Capture the cell that displays the provided text and extract its (x, y) central coordinate. 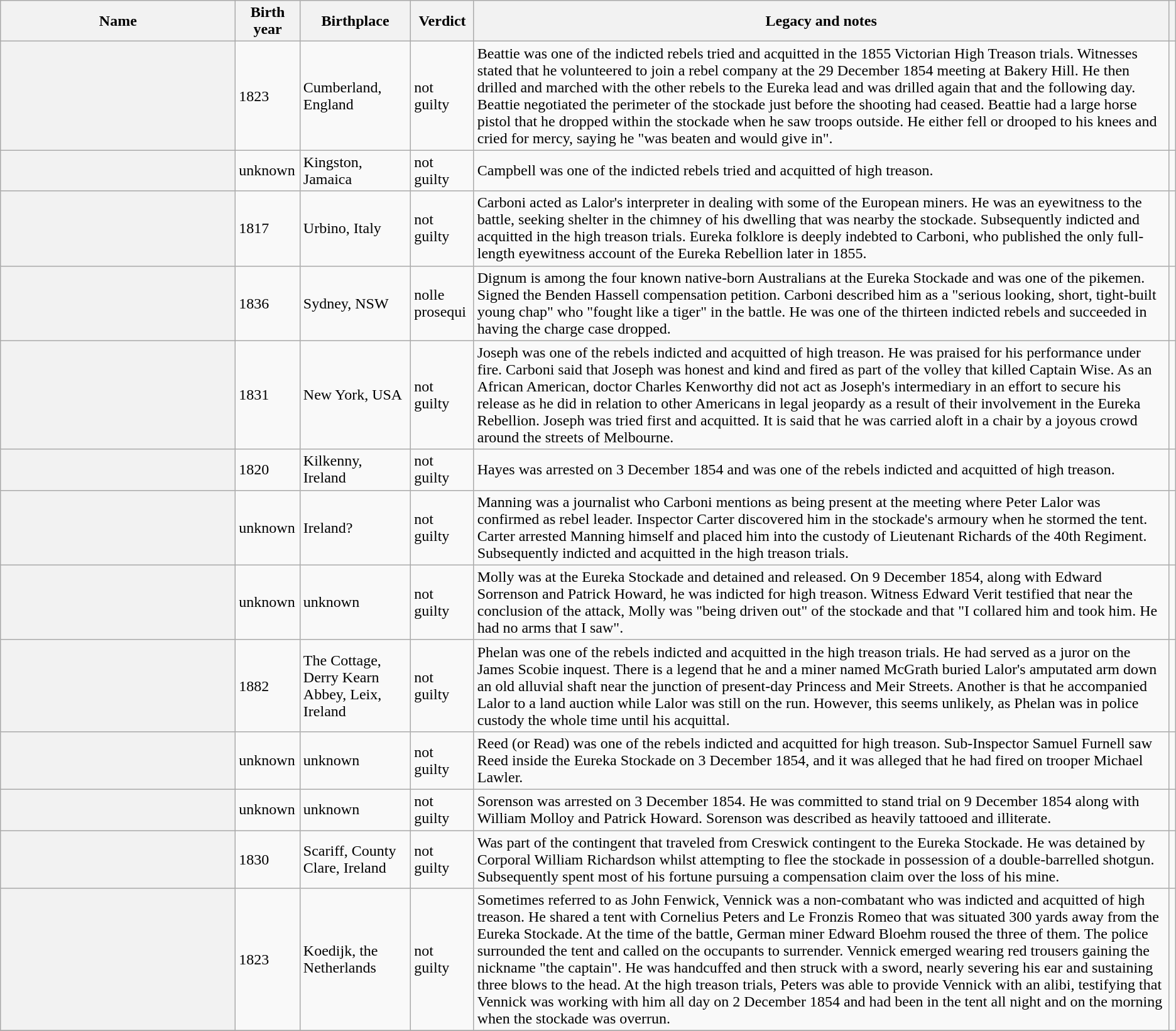
Verdict (442, 21)
1831 (268, 395)
Cumberland, England (355, 95)
nolle prosequi (442, 303)
Hayes was arrested on 3 December 1854 and was one of the rebels indicted and acquitted of high treason. (821, 470)
Kingston, Jamaica (355, 171)
1820 (268, 470)
Scariff, County Clare, Ireland (355, 859)
Ireland? (355, 528)
Birth year (268, 21)
Kilkenny, Ireland (355, 470)
Legacy and notes (821, 21)
Name (118, 21)
New York, USA (355, 395)
Urbino, Italy (355, 229)
1836 (268, 303)
Sydney, NSW (355, 303)
1817 (268, 229)
Campbell was one of the indicted rebels tried and acquitted of high treason. (821, 171)
1882 (268, 685)
The Cottage, Derry Kearn Abbey, Leix, Ireland (355, 685)
1830 (268, 859)
Birthplace (355, 21)
Koedijk, the Netherlands (355, 960)
